Locate the cell with the specified text and output its [x, y] center coordinate. 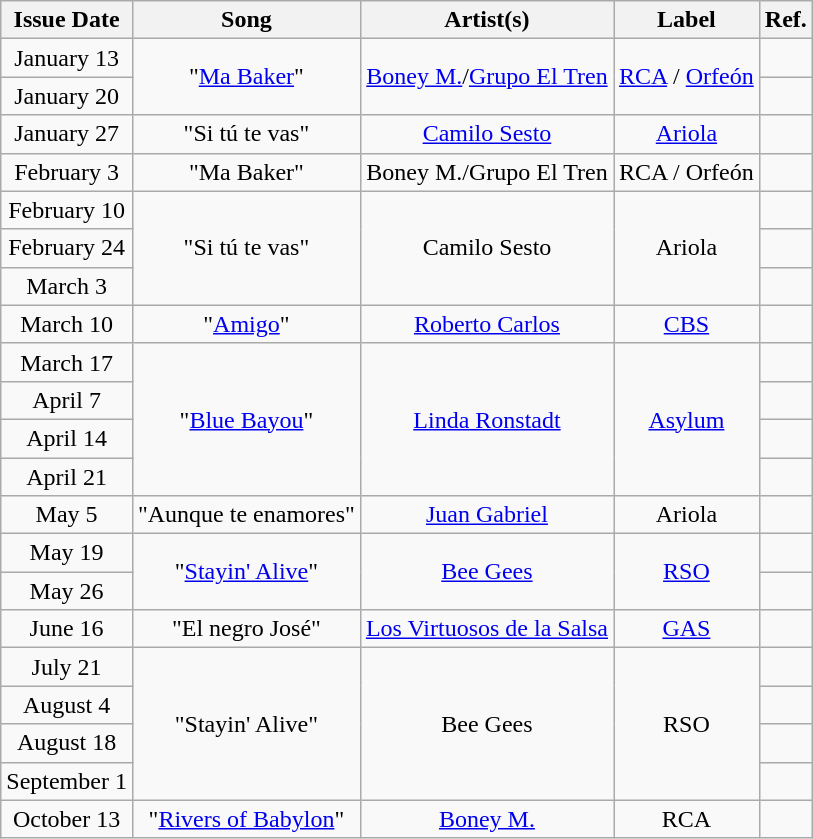
February 24 [67, 248]
Asylum [687, 419]
October 13 [67, 819]
September 1 [67, 781]
Roberto Carlos [486, 324]
June 16 [67, 629]
January 13 [67, 58]
May 19 [67, 553]
March 3 [67, 286]
Ref. [786, 20]
August 18 [67, 743]
April 7 [67, 400]
July 21 [67, 667]
March 17 [67, 362]
May 26 [67, 591]
"Aunque te enamores" [246, 515]
April 21 [67, 477]
January 27 [67, 134]
March 10 [67, 324]
CBS [687, 324]
Boney M. [486, 819]
"Rivers of Babylon" [246, 819]
"Blue Bayou" [246, 419]
April 14 [67, 438]
Juan Gabriel [486, 515]
Song [246, 20]
GAS [687, 629]
Los Virtuosos de la Salsa [486, 629]
"El negro José" [246, 629]
Linda Ronstadt [486, 419]
RCA [687, 819]
May 5 [67, 515]
February 3 [67, 172]
Label [687, 20]
January 20 [67, 96]
February 10 [67, 210]
Artist(s) [486, 20]
Issue Date [67, 20]
"Amigo" [246, 324]
August 4 [67, 705]
